Return (x, y) of the center of cell containing provided text 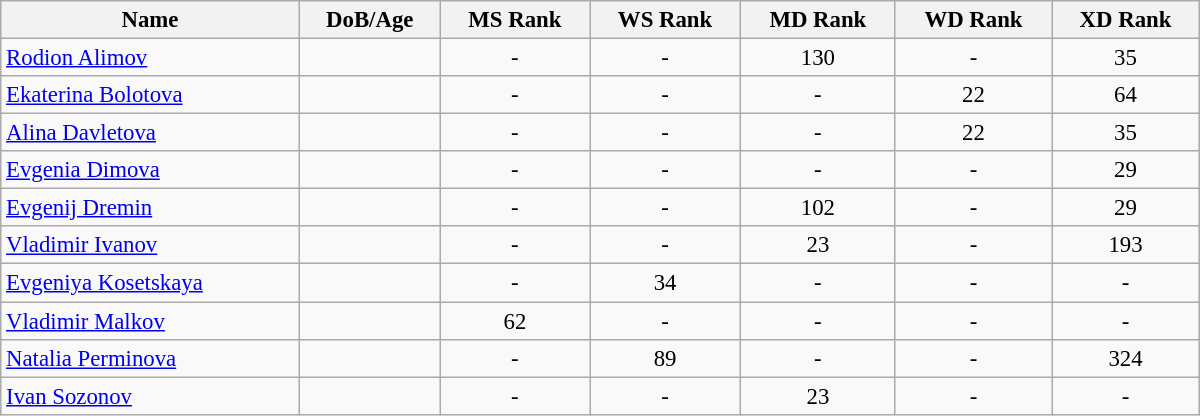
XD Rank (1126, 20)
Name (150, 20)
130 (818, 58)
WS Rank (666, 20)
Vladimir Ivanov (150, 245)
Rodion Alimov (150, 58)
64 (1126, 95)
WD Rank (974, 20)
Ekaterina Bolotova (150, 95)
MS Rank (514, 20)
Vladimir Malkov (150, 321)
89 (666, 358)
193 (1126, 245)
DoB/Age (370, 20)
Evgeniya Kosetskaya (150, 283)
Evgenij Dremin (150, 208)
62 (514, 321)
102 (818, 208)
Alina Davletova (150, 133)
Ivan Sozonov (150, 396)
Evgenia Dimova (150, 170)
Natalia Perminova (150, 358)
324 (1126, 358)
MD Rank (818, 20)
34 (666, 283)
